Search for the cell housing the specified text and yield its [X, Y] center coordinate. 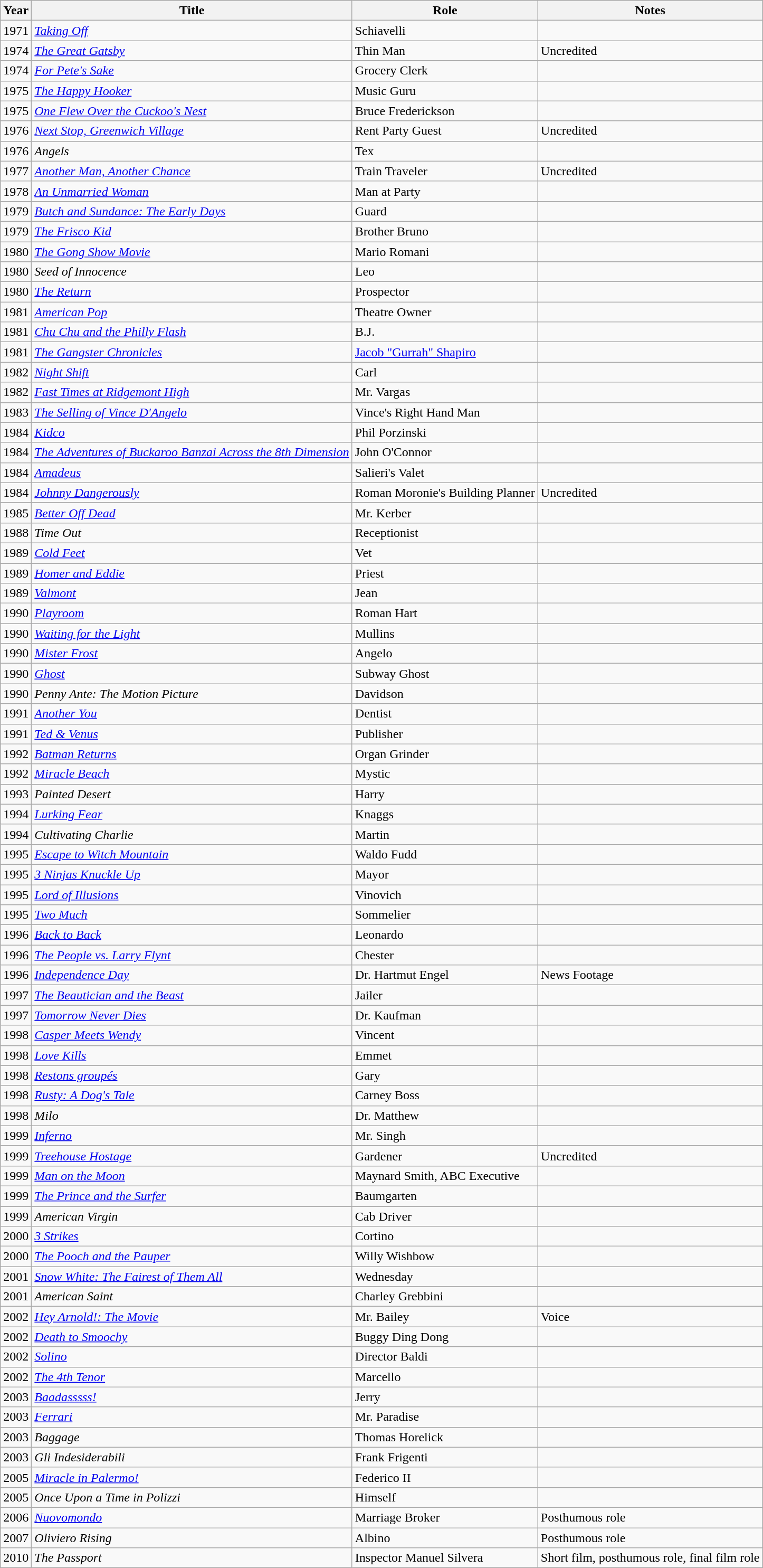
Mister Frost [192, 654]
Dr. Kaufman [445, 1015]
Roman Hart [445, 613]
Miracle in Palermo! [192, 1477]
Charley Grebbini [445, 1297]
Fast Times at Ridgemont High [192, 392]
Hey Arnold!: The Movie [192, 1317]
The Great Gatsby [192, 51]
Angels [192, 151]
1985 [16, 513]
Emmet [445, 1055]
Marcello [445, 1377]
Love Kills [192, 1055]
Ted & Venus [192, 734]
Role [445, 11]
2007 [16, 1538]
Miracle Beach [192, 774]
Nuovomondo [192, 1517]
Dentist [445, 714]
The Frisco Kid [192, 231]
Salieri's Valet [445, 473]
Mystic [445, 774]
News Footage [650, 975]
Grocery Clerk [445, 71]
Tomorrow Never Dies [192, 1015]
Leo [445, 272]
Mario Romani [445, 252]
1977 [16, 171]
Better Off Dead [192, 513]
Carney Boss [445, 1095]
The Pooch and the Pauper [192, 1257]
Solino [192, 1357]
Vet [445, 553]
Baadasssss! [192, 1397]
Thomas Horelick [445, 1437]
Seed of Innocence [192, 272]
Painted Desert [192, 794]
Marriage Broker [445, 1517]
Escape to Witch Mountain [192, 854]
Cultivating Charlie [192, 834]
One Flew Over the Cuckoo's Nest [192, 111]
Time Out [192, 533]
Milo [192, 1116]
Short film, posthumous role, final film role [650, 1558]
Cortino [445, 1236]
Next Stop, Greenwich Village [192, 131]
Chu Chu and the Philly Flash [192, 332]
Kidco [192, 432]
Roman Moronie's Building Planner [445, 493]
The Happy Hooker [192, 91]
Ferrari [192, 1417]
Inspector Manuel Silvera [445, 1558]
Sommelier [445, 915]
Johnny Dangerously [192, 493]
The Gangster Chronicles [192, 352]
Train Traveler [445, 171]
An Unmarried Woman [192, 191]
American Saint [192, 1297]
The Adventures of Buckaroo Banzai Across the 8th Dimension [192, 452]
Death to Smoochy [192, 1337]
Playroom [192, 613]
Music Guru [445, 91]
Casper Meets Wendy [192, 1035]
Maynard Smith, ABC Executive [445, 1176]
The Selling of Vince D'Angelo [192, 412]
The 4th Tenor [192, 1377]
Mr. Vargas [445, 392]
Leonardo [445, 935]
Buggy Ding Dong [445, 1337]
Willy Wishbow [445, 1257]
Wednesday [445, 1277]
B.J. [445, 332]
Jacob "Gurrah" Shapiro [445, 352]
Oliviero Rising [192, 1538]
American Pop [192, 312]
Angelo [445, 654]
Martin [445, 834]
Once Upon a Time in Polizzi [192, 1497]
Title [192, 11]
Tex [445, 151]
For Pete's Sake [192, 71]
Rent Party Guest [445, 131]
Publisher [445, 734]
Subway Ghost [445, 674]
Jerry [445, 1397]
Valmont [192, 593]
Snow White: The Fairest of Them All [192, 1277]
Inferno [192, 1136]
Waldo Fudd [445, 854]
Baumgarten [445, 1196]
Mr. Paradise [445, 1417]
The Return [192, 292]
Night Shift [192, 372]
Mullins [445, 634]
2010 [16, 1558]
Schiavelli [445, 31]
Chester [445, 955]
Gary [445, 1075]
The Gong Show Movie [192, 252]
Vincent [445, 1035]
Another Man, Another Chance [192, 171]
Mr. Bailey [445, 1317]
Phil Porzinski [445, 432]
The Passport [192, 1558]
Vinovich [445, 895]
Cold Feet [192, 553]
Baggage [192, 1437]
Harry [445, 794]
Frank Frigenti [445, 1457]
Batman Returns [192, 754]
Homer and Eddie [192, 573]
Thin Man [445, 51]
Guard [445, 211]
Theatre Owner [445, 312]
Priest [445, 573]
Himself [445, 1497]
1978 [16, 191]
Lord of Illusions [192, 895]
Prospector [445, 292]
Mr. Singh [445, 1136]
Receptionist [445, 533]
Knaggs [445, 814]
Ghost [192, 674]
2006 [16, 1517]
Mayor [445, 874]
Bruce Frederickson [445, 111]
The Prince and the Surfer [192, 1196]
Carl [445, 372]
Independence Day [192, 975]
Voice [650, 1317]
Man at Party [445, 191]
Dr. Matthew [445, 1116]
Penny Ante: The Motion Picture [192, 694]
Vince's Right Hand Man [445, 412]
John O'Connor [445, 452]
American Virgin [192, 1216]
Two Much [192, 915]
The Beautician and the Beast [192, 995]
1983 [16, 412]
Dr. Hartmut Engel [445, 975]
1993 [16, 794]
Jailer [445, 995]
Gardener [445, 1156]
Gli Indesiderabili [192, 1457]
The People vs. Larry Flynt [192, 955]
Another You [192, 714]
Butch and Sundance: The Early Days [192, 211]
Brother Bruno [445, 231]
Director Baldi [445, 1357]
Rusty: A Dog's Tale [192, 1095]
Lurking Fear [192, 814]
Federico II [445, 1477]
3 Ninjas Knuckle Up [192, 874]
Year [16, 11]
Davidson [445, 694]
Cab Driver [445, 1216]
Amadeus [192, 473]
Back to Back [192, 935]
Mr. Kerber [445, 513]
Jean [445, 593]
Man on the Moon [192, 1176]
3 Strikes [192, 1236]
1971 [16, 31]
1988 [16, 533]
Albino [445, 1538]
Restons groupés [192, 1075]
Treehouse Hostage [192, 1156]
Organ Grinder [445, 754]
Notes [650, 11]
Taking Off [192, 31]
Waiting for the Light [192, 634]
